Return [X, Y] of the center of cell containing provided text 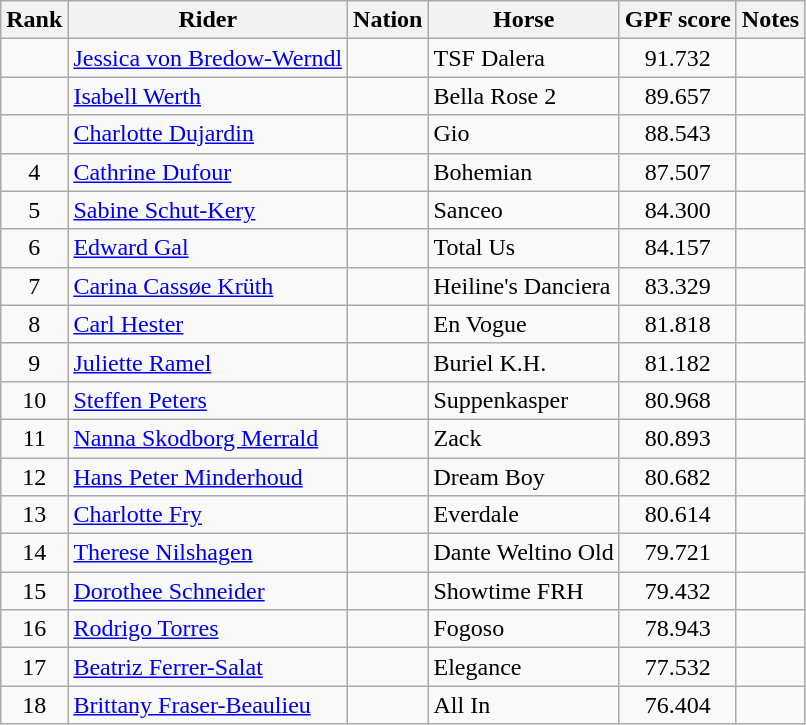
81.818 [678, 324]
76.404 [678, 705]
All In [524, 705]
Hans Peter Minderhoud [208, 477]
Carl Hester [208, 324]
Showtime FRH [524, 591]
8 [34, 324]
80.682 [678, 477]
Brittany Fraser-Beaulieu [208, 705]
84.157 [678, 248]
En Vogue [524, 324]
87.507 [678, 172]
Horse [524, 20]
Bella Rose 2 [524, 96]
14 [34, 553]
Elegance [524, 667]
11 [34, 438]
Everdale [524, 515]
83.329 [678, 286]
4 [34, 172]
Zack [524, 438]
81.182 [678, 362]
80.614 [678, 515]
Fogoso [524, 629]
TSF Dalera [524, 58]
10 [34, 400]
Dorothee Schneider [208, 591]
Juliette Ramel [208, 362]
5 [34, 210]
Charlotte Fry [208, 515]
12 [34, 477]
Rodrigo Torres [208, 629]
Bohemian [524, 172]
77.532 [678, 667]
Edward Gal [208, 248]
Nation [388, 20]
9 [34, 362]
18 [34, 705]
Isabell Werth [208, 96]
Cathrine Dufour [208, 172]
Jessica von Bredow-Werndl [208, 58]
Buriel K.H. [524, 362]
Gio [524, 134]
Beatriz Ferrer-Salat [208, 667]
GPF score [678, 20]
Suppenkasper [524, 400]
88.543 [678, 134]
17 [34, 667]
Rank [34, 20]
79.432 [678, 591]
Sabine Schut-Kery [208, 210]
91.732 [678, 58]
Heiline's Danciera [524, 286]
89.657 [678, 96]
78.943 [678, 629]
Dream Boy [524, 477]
Total Us [524, 248]
Steffen Peters [208, 400]
Therese Nilshagen [208, 553]
Sanceo [524, 210]
7 [34, 286]
Notes [770, 20]
15 [34, 591]
Carina Cassøe Krüth [208, 286]
80.893 [678, 438]
Dante Weltino Old [524, 553]
16 [34, 629]
84.300 [678, 210]
13 [34, 515]
79.721 [678, 553]
6 [34, 248]
Nanna Skodborg Merrald [208, 438]
Charlotte Dujardin [208, 134]
Rider [208, 20]
80.968 [678, 400]
